Locate the cell with the specified text and output its (x, y) center coordinate. 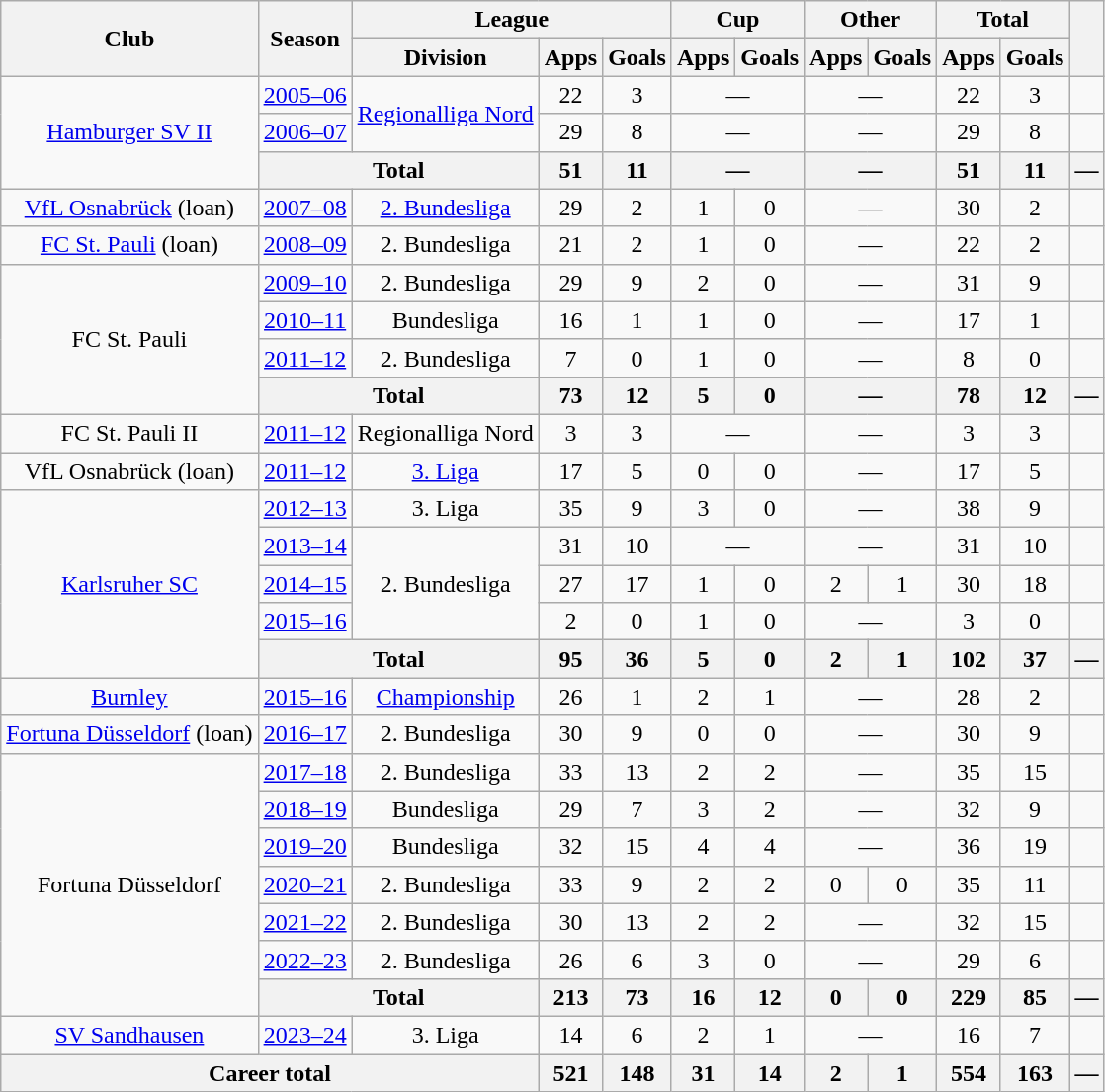
2021–22 (304, 922)
21 (570, 245)
2017–18 (304, 772)
Season (304, 39)
2007–08 (304, 208)
28 (969, 697)
Club (129, 39)
85 (1035, 997)
2023–24 (304, 1035)
2013–14 (304, 546)
95 (570, 659)
2019–20 (304, 847)
2018–19 (304, 809)
2020–21 (304, 884)
Karlsruher SC (129, 584)
38 (969, 509)
2014–15 (304, 584)
2009–10 (304, 283)
19 (1035, 847)
Fortuna Düsseldorf (129, 884)
2012–13 (304, 509)
2008–09 (304, 245)
229 (969, 997)
2016–17 (304, 734)
Division (445, 57)
521 (570, 1072)
Career total (270, 1072)
League (512, 20)
2005–06 (304, 95)
554 (969, 1072)
78 (969, 395)
SV Sandhausen (129, 1035)
2022–23 (304, 960)
Other (871, 20)
Cup (737, 20)
37 (1035, 659)
Fortuna Düsseldorf (loan) (129, 734)
2006–07 (304, 132)
Championship (445, 697)
27 (570, 584)
213 (570, 997)
Burnley (129, 697)
Hamburger SV II (129, 132)
163 (1035, 1072)
102 (969, 659)
FC St. Pauli (129, 339)
FC St. Pauli II (129, 433)
2010–11 (304, 320)
FC St. Pauli (loan) (129, 245)
148 (637, 1072)
18 (1035, 584)
